Find where the given text appears and provide that cell's center as (X, Y) coordinate. 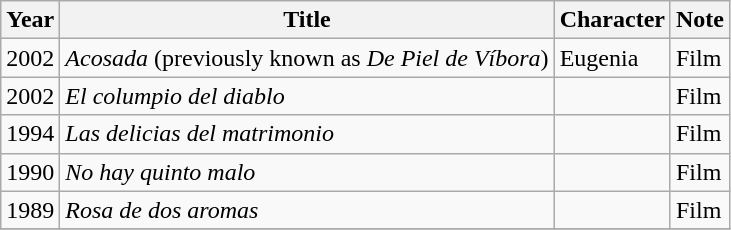
Character (612, 20)
Year (30, 20)
El columpio del diablo (307, 96)
Eugenia (612, 58)
Las delicias del matrimonio (307, 134)
No hay quinto malo (307, 172)
1994 (30, 134)
Rosa de dos aromas (307, 210)
Acosada (previously known as De Piel de Víbora) (307, 58)
1990 (30, 172)
Note (700, 20)
1989 (30, 210)
Title (307, 20)
